Search for the cell housing the specified text and yield its [X, Y] center coordinate. 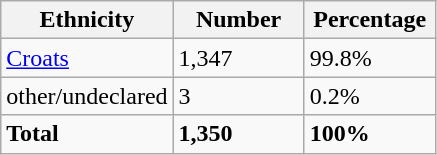
3 [238, 96]
Ethnicity [87, 20]
Percentage [370, 20]
Number [238, 20]
0.2% [370, 96]
100% [370, 134]
99.8% [370, 58]
Total [87, 134]
1,350 [238, 134]
other/undeclared [87, 96]
Croats [87, 58]
1,347 [238, 58]
